From the cell containing the given text, extract its center point as (X, Y) coordinate. 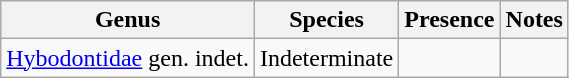
Genus (128, 20)
Species (326, 20)
Presence (450, 20)
Hybodontidae gen. indet. (128, 58)
Indeterminate (326, 58)
Notes (534, 20)
